From the cell containing the given text, extract its center point as [x, y] coordinate. 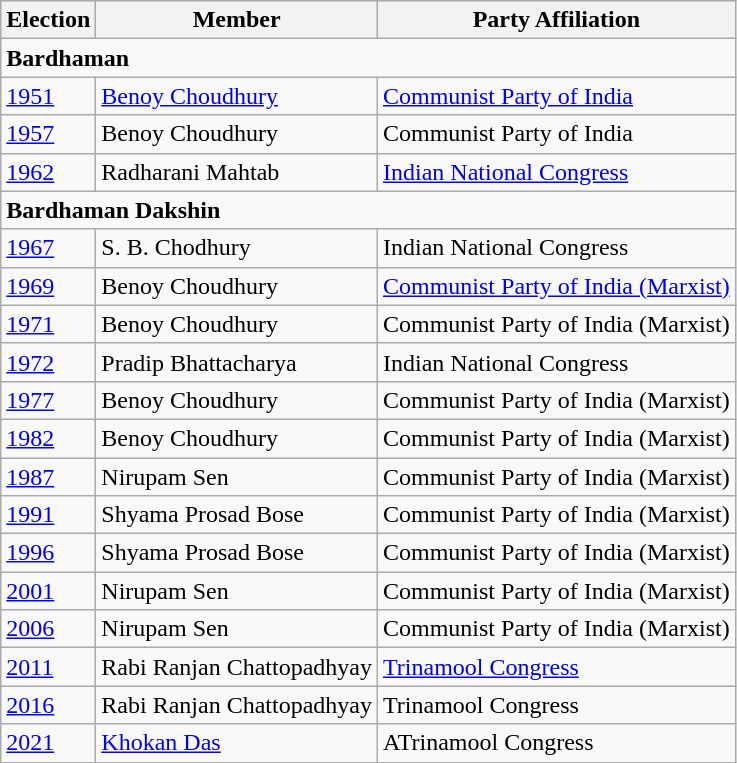
Bardhaman Dakshin [368, 210]
Khokan Das [237, 743]
S. B. Chodhury [237, 248]
Pradip Bhattacharya [237, 362]
1969 [48, 286]
1987 [48, 477]
1962 [48, 172]
1977 [48, 400]
Election [48, 20]
2016 [48, 705]
1951 [48, 96]
Radharani Mahtab [237, 172]
Member [237, 20]
1957 [48, 134]
2021 [48, 743]
2006 [48, 629]
2011 [48, 667]
ATrinamool Congress [556, 743]
1972 [48, 362]
Party Affiliation [556, 20]
Bardhaman [368, 58]
2001 [48, 591]
1991 [48, 515]
1967 [48, 248]
1996 [48, 553]
1971 [48, 324]
1982 [48, 438]
